Capture the cell that displays the provided text and extract its [X, Y] central coordinate. 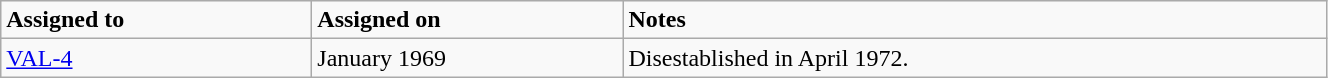
January 1969 [468, 58]
VAL-4 [156, 58]
Notes [975, 20]
Assigned on [468, 20]
Disestablished in April 1972. [975, 58]
Assigned to [156, 20]
